Locate the cell with the specified text and output its (x, y) center coordinate. 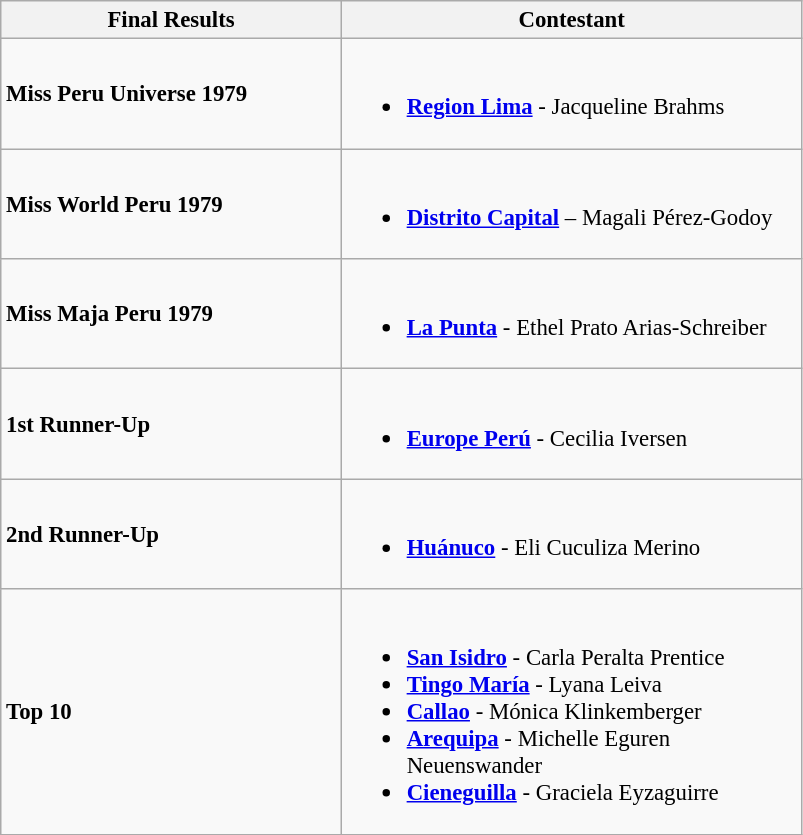
Region Lima - Jacqueline Brahms (572, 94)
Top 10 (172, 712)
Miss Peru Universe 1979 (172, 94)
La Punta - Ethel Prato Arias-Schreiber (572, 314)
Miss Maja Peru 1979 (172, 314)
2nd Runner-Up (172, 534)
Europe Perú - Cecilia Iversen (572, 424)
Miss World Peru 1979 (172, 204)
Huánuco - Eli Cuculiza Merino (572, 534)
1st Runner-Up (172, 424)
Distrito Capital – Magali Pérez-Godoy (572, 204)
Contestant (572, 20)
Final Results (172, 20)
